Detect which cell encompasses the target text, then output its [x, y] center coordinate. 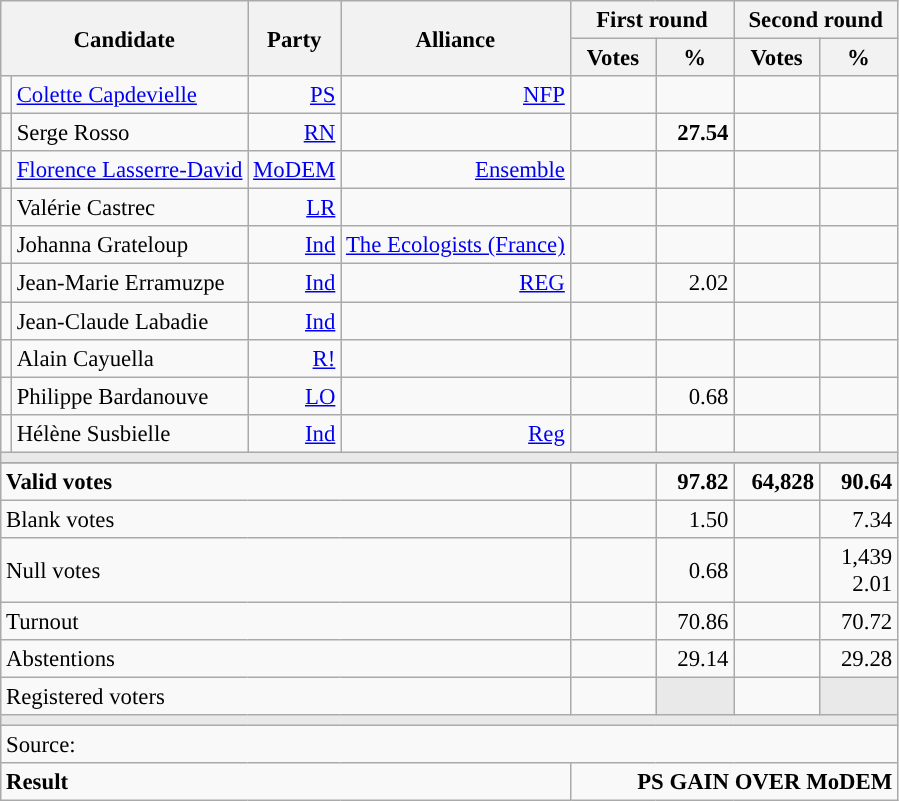
29.28 [858, 659]
64,828 [777, 482]
Alain Cayuella [129, 358]
Abstentions [286, 659]
97.82 [695, 482]
90.64 [858, 482]
MoDEM [294, 170]
Johanna Grateloup [129, 245]
70.86 [695, 621]
Second round [816, 20]
LO [294, 396]
Alliance [456, 38]
Source: [450, 745]
Candidate [124, 38]
The Ecologists (France) [456, 245]
First round [652, 20]
Party [294, 38]
Result [286, 782]
Philippe Bardanouve [129, 396]
Turnout [286, 621]
Serge Rosso [129, 133]
70.72 [858, 621]
LR [294, 208]
Valérie Castrec [129, 208]
R! [294, 358]
RN [294, 133]
1.50 [695, 519]
Null votes [286, 570]
Ensemble [456, 170]
29.14 [695, 659]
REG [456, 283]
PS GAIN OVER MoDEM [734, 782]
Florence Lasserre-David [129, 170]
PS [294, 95]
Reg [456, 433]
NFP [456, 95]
1,439 2.01 [858, 570]
2.02 [695, 283]
Hélène Susbielle [129, 433]
Blank votes [286, 519]
27.54 [695, 133]
Jean-Claude Labadie [129, 321]
Valid votes [286, 482]
Registered voters [286, 697]
7.34 [858, 519]
Jean-Marie Erramuzpe [129, 283]
Colette Capdevielle [129, 95]
